Return the (x, y) coordinate for the center point of the cell that contains the specified text.  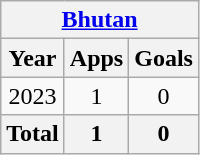
Total (33, 134)
2023 (33, 96)
Bhutan (100, 20)
Goals (164, 58)
Apps (96, 58)
Year (33, 58)
